Extract the [x, y] coordinate from the center of the cell holding the provided text.  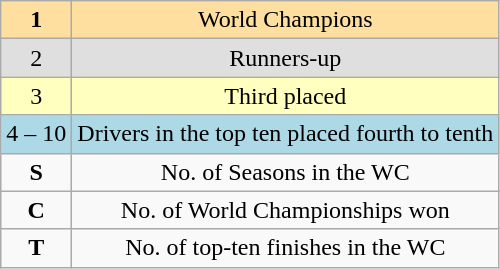
World Champions [286, 20]
3 [36, 96]
1 [36, 20]
C [36, 210]
No. of World Championships won [286, 210]
No. of top-ten finishes in the WC [286, 248]
Drivers in the top ten placed fourth to tenth [286, 134]
Runners-up [286, 58]
4 – 10 [36, 134]
T [36, 248]
2 [36, 58]
No. of Seasons in the WC [286, 172]
Third placed [286, 96]
S [36, 172]
